Search for the cell housing the specified text and yield its [X, Y] center coordinate. 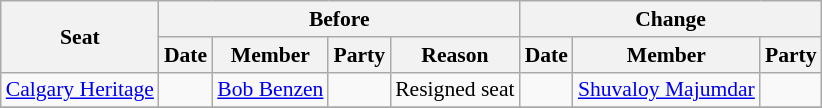
Seat [80, 36]
Change [671, 19]
Bob Benzen [270, 90]
Reason [454, 55]
Resigned seat [454, 90]
Shuvaloy Majumdar [666, 90]
Before [340, 19]
Calgary Heritage [80, 90]
